Return [x, y] of the center of cell containing provided text 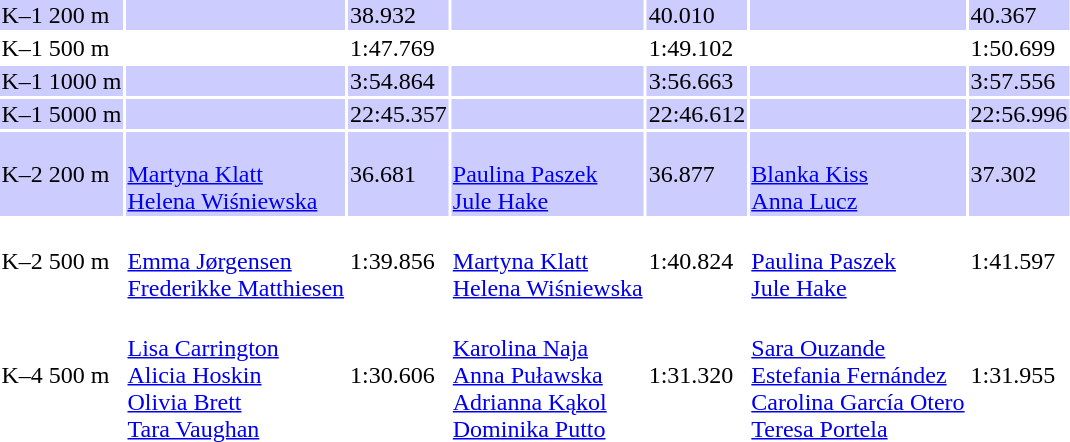
K–1 5000 m [62, 114]
K–1 200 m [62, 15]
Blanka KissAnna Lucz [858, 174]
3:56.663 [697, 81]
1:47.769 [399, 48]
1:39.856 [399, 261]
3:57.556 [1019, 81]
K–2 500 m [62, 261]
40.010 [697, 15]
1:50.699 [1019, 48]
40.367 [1019, 15]
1:41.597 [1019, 261]
36.681 [399, 174]
3:54.864 [399, 81]
K–2 200 m [62, 174]
Emma JørgensenFrederikke Matthiesen [236, 261]
22:56.996 [1019, 114]
1:40.824 [697, 261]
K–1 1000 m [62, 81]
1:49.102 [697, 48]
37.302 [1019, 174]
36.877 [697, 174]
22:45.357 [399, 114]
38.932 [399, 15]
22:46.612 [697, 114]
K–1 500 m [62, 48]
